Capture the cell that displays the provided text and extract its [X, Y] central coordinate. 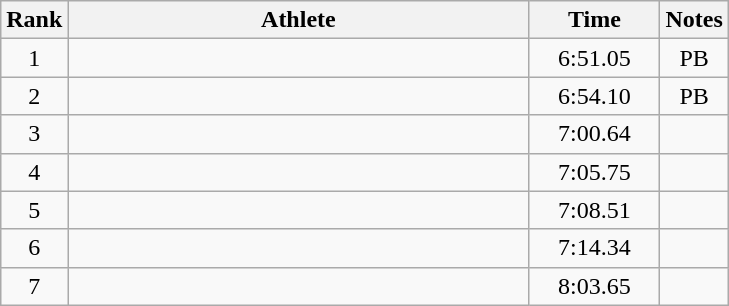
Rank [34, 20]
7:08.51 [594, 210]
6:51.05 [594, 58]
6 [34, 248]
7:00.64 [594, 134]
2 [34, 96]
5 [34, 210]
Notes [694, 20]
7:14.34 [594, 248]
4 [34, 172]
7 [34, 286]
6:54.10 [594, 96]
1 [34, 58]
8:03.65 [594, 286]
3 [34, 134]
7:05.75 [594, 172]
Athlete [298, 20]
Time [594, 20]
